Provide the (X, Y) coordinate of the cell's center where the given text is located.  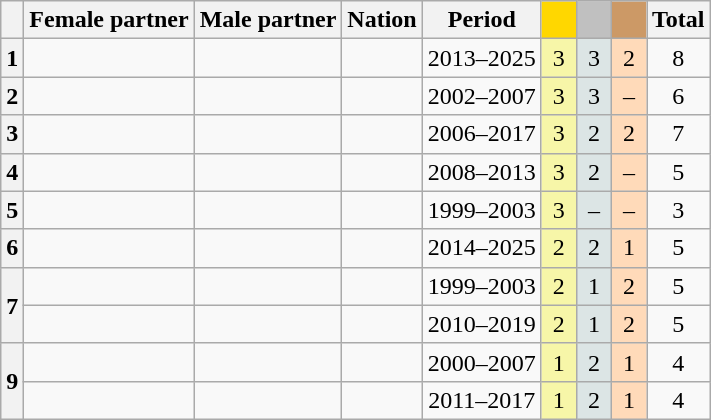
2014–2025 (482, 248)
2011–2017 (482, 400)
Nation (382, 20)
Male partner (268, 20)
2013–2025 (482, 58)
Period (482, 20)
2000–2007 (482, 362)
2002–2007 (482, 96)
Female partner (109, 20)
9 (12, 381)
2010–2019 (482, 324)
Total (678, 20)
8 (678, 58)
2008–2013 (482, 172)
2006–2017 (482, 134)
